Detect which cell encompasses the target text, then output its (x, y) center coordinate. 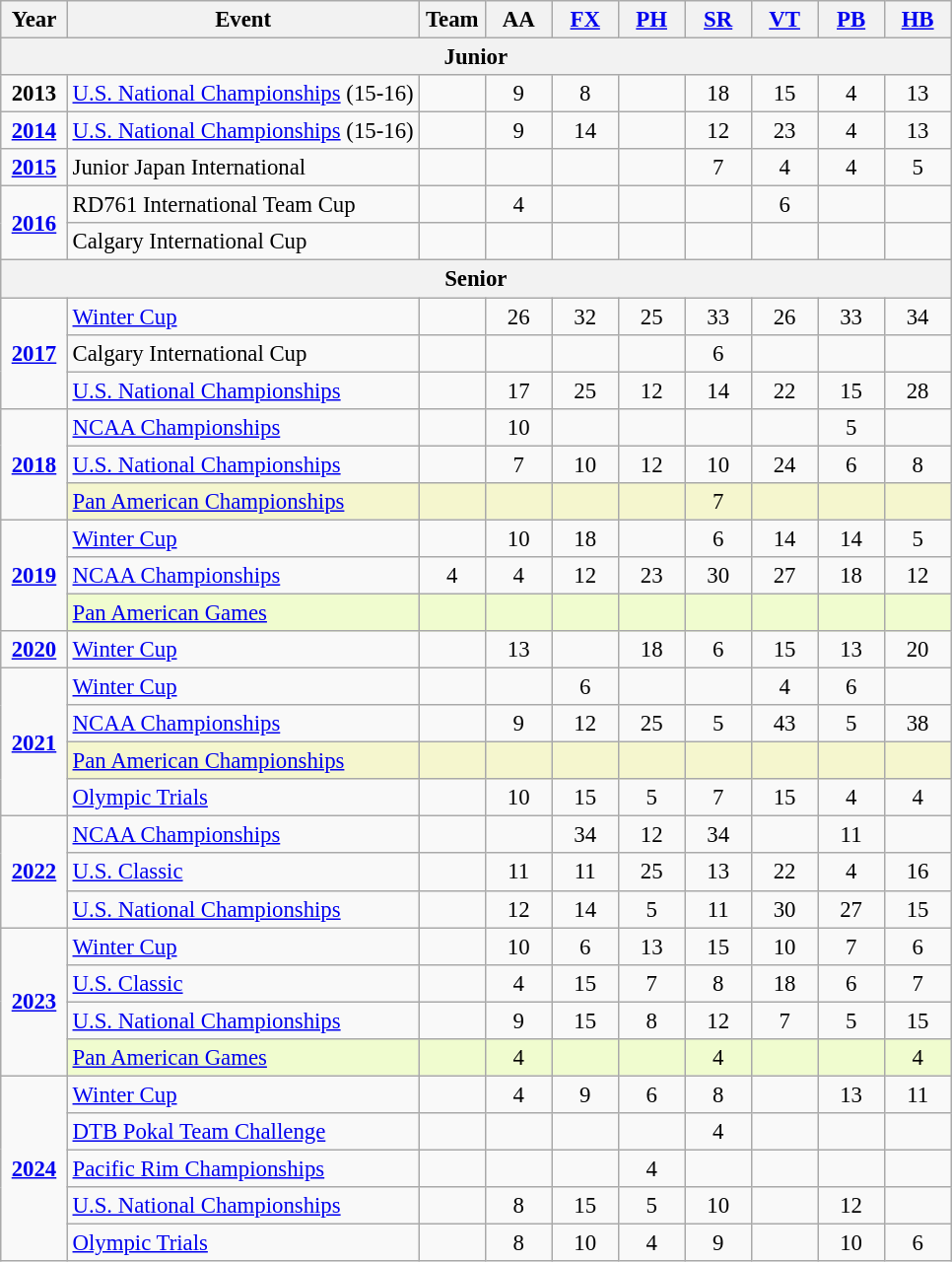
24 (784, 464)
Pacific Rim Championships (242, 1168)
2024 (34, 1168)
20 (918, 650)
2013 (34, 94)
2022 (34, 872)
2015 (34, 168)
Senior (476, 279)
32 (585, 316)
Junior (476, 57)
Event (242, 20)
2016 (34, 223)
DTB Pokal Team Challenge (242, 1132)
2018 (34, 463)
PB (851, 20)
PH (650, 20)
16 (918, 873)
17 (518, 390)
AA (518, 20)
2019 (34, 576)
2020 (34, 650)
Junior Japan International (242, 168)
FX (585, 20)
28 (918, 390)
2017 (34, 353)
Team (451, 20)
VT (784, 20)
2021 (34, 742)
2023 (34, 1002)
38 (918, 724)
2014 (34, 131)
SR (717, 20)
Year (34, 20)
43 (784, 724)
RD761 International Team Cup (242, 205)
HB (918, 20)
